Search for the cell housing the specified text and yield its (X, Y) center coordinate. 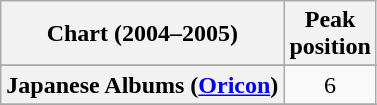
Japanese Albums (Oricon) (142, 85)
6 (330, 85)
Peakposition (330, 34)
Chart (2004–2005) (142, 34)
